Pinpoint the cell where the given text exists, returning its [X, Y] midpoint coordinate. 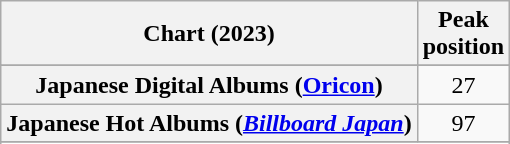
97 [463, 123]
Japanese Digital Albums (Oricon) [209, 85]
Chart (2023) [209, 34]
27 [463, 85]
Peakposition [463, 34]
Japanese Hot Albums (Billboard Japan) [209, 123]
